Pinpoint the cell where the given text exists, returning its [x, y] midpoint coordinate. 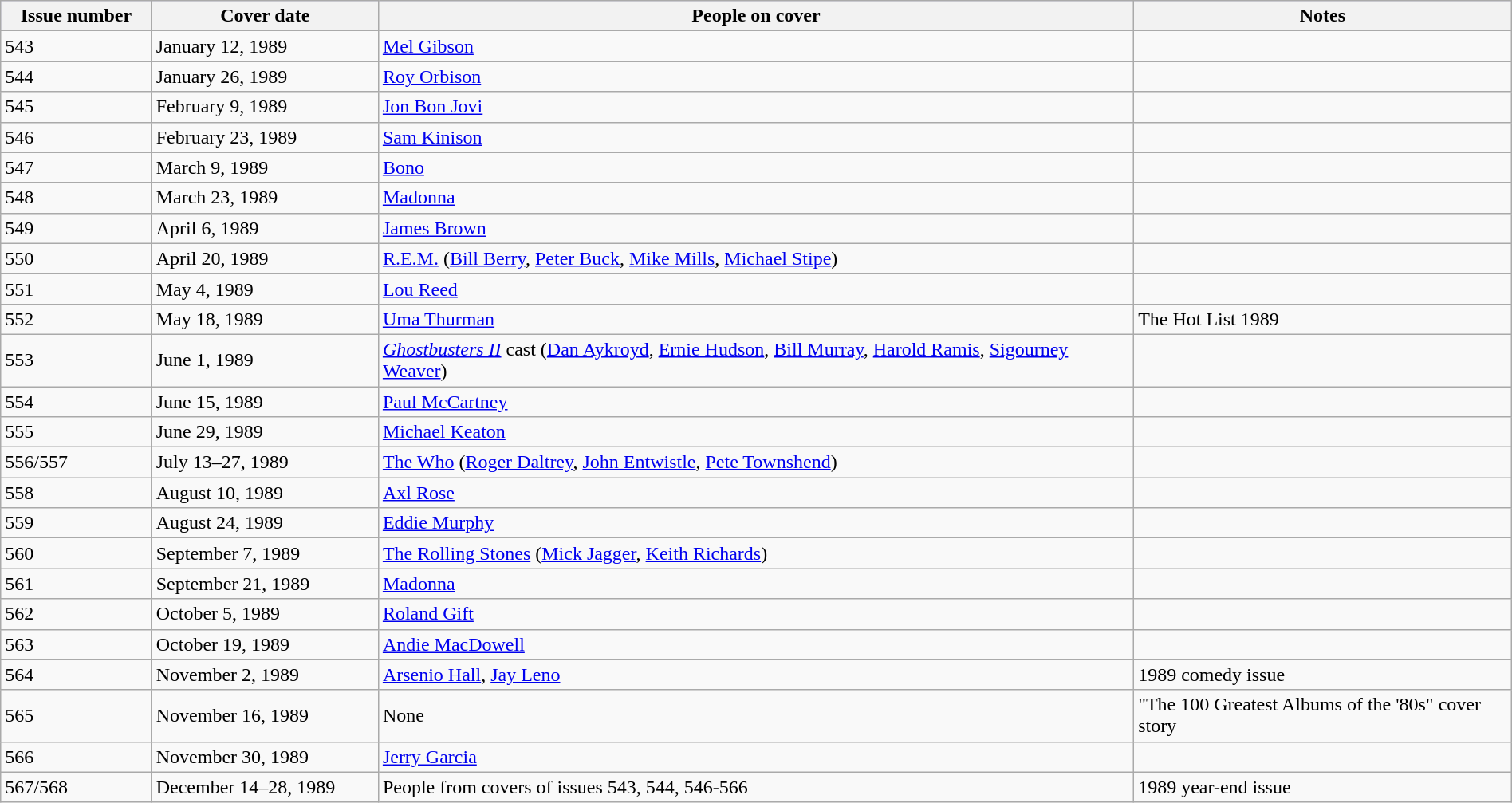
The Rolling Stones (Mick Jagger, Keith Richards) [756, 553]
The Hot List 1989 [1323, 319]
553 [77, 360]
Lou Reed [756, 289]
June 29, 1989 [265, 432]
561 [77, 584]
August 10, 1989 [265, 493]
Michael Keaton [756, 432]
June 15, 1989 [265, 401]
548 [77, 198]
Mel Gibson [756, 46]
544 [77, 77]
November 2, 1989 [265, 675]
Roy Orbison [756, 77]
555 [77, 432]
564 [77, 675]
June 1, 1989 [265, 360]
Roland Gift [756, 614]
Jon Bon Jovi [756, 107]
James Brown [756, 228]
February 9, 1989 [265, 107]
Uma Thurman [756, 319]
551 [77, 289]
February 23, 1989 [265, 137]
"The 100 Greatest Albums of the '80s" cover story [1323, 716]
Cover date [265, 16]
Notes [1323, 16]
549 [77, 228]
550 [77, 258]
563 [77, 644]
566 [77, 757]
April 6, 1989 [265, 228]
546 [77, 137]
People on cover [756, 16]
565 [77, 716]
559 [77, 523]
R.E.M. (Bill Berry, Peter Buck, Mike Mills, Michael Stipe) [756, 258]
October 19, 1989 [265, 644]
January 26, 1989 [265, 77]
May 4, 1989 [265, 289]
Eddie Murphy [756, 523]
People from covers of issues 543, 544, 546-566 [756, 787]
January 12, 1989 [265, 46]
March 9, 1989 [265, 167]
Axl Rose [756, 493]
560 [77, 553]
Jerry Garcia [756, 757]
November 30, 1989 [265, 757]
543 [77, 46]
1989 comedy issue [1323, 675]
August 24, 1989 [265, 523]
November 16, 1989 [265, 716]
1989 year-end issue [1323, 787]
554 [77, 401]
October 5, 1989 [265, 614]
562 [77, 614]
552 [77, 319]
The Who (Roger Daltrey, John Entwistle, Pete Townshend) [756, 463]
Bono [756, 167]
Ghostbusters II cast (Dan Aykroyd, Ernie Hudson, Bill Murray, Harold Ramis, Sigourney Weaver) [756, 360]
September 21, 1989 [265, 584]
547 [77, 167]
May 18, 1989 [265, 319]
Paul McCartney [756, 401]
545 [77, 107]
Issue number [77, 16]
July 13–27, 1989 [265, 463]
567/568 [77, 787]
September 7, 1989 [265, 553]
Andie MacDowell [756, 644]
None [756, 716]
Arsenio Hall, Jay Leno [756, 675]
556/557 [77, 463]
April 20, 1989 [265, 258]
Sam Kinison [756, 137]
December 14–28, 1989 [265, 787]
558 [77, 493]
March 23, 1989 [265, 198]
